Find where the given text appears and provide that cell's center as (x, y) coordinate. 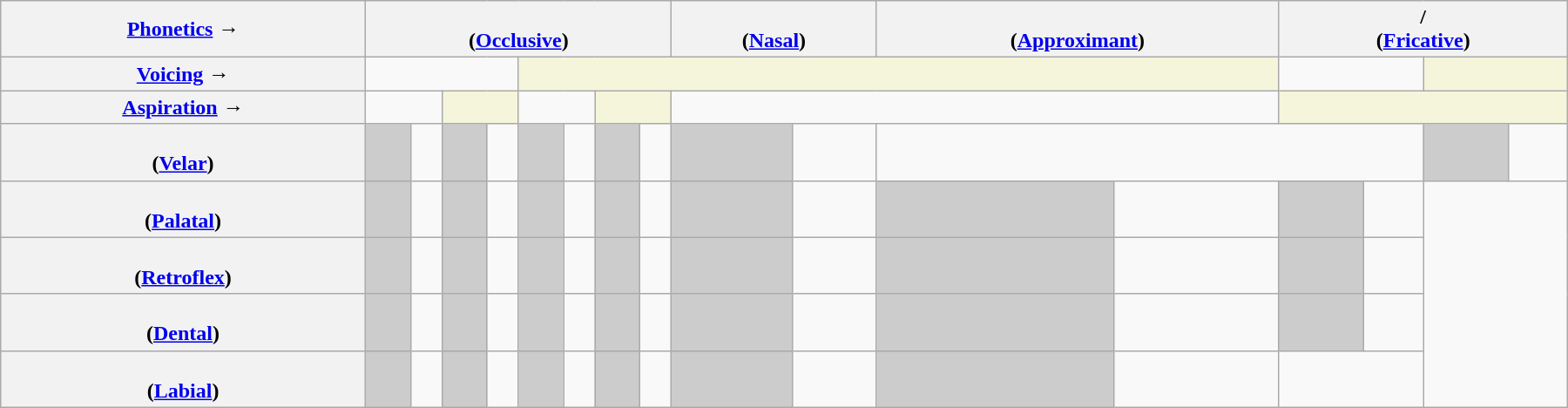
Aspiration → (183, 107)
(Labial) (183, 378)
/(Fricative) (1423, 30)
(Dental) (183, 323)
(Occlusive) (519, 30)
(Velar) (183, 152)
(Nasal) (774, 30)
Phonetics → (183, 30)
(Approximant) (1077, 30)
(Palatal) (183, 209)
(Retroflex) (183, 265)
Voicing → (183, 74)
